Detect which cell encompasses the target text, then output its [X, Y] center coordinate. 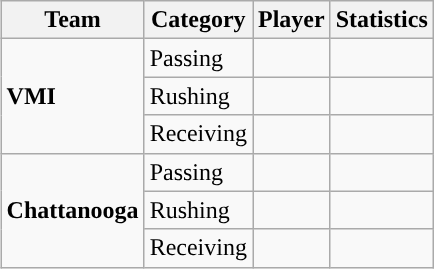
Chattanooga [72, 210]
Player [291, 20]
Category [198, 20]
Team [72, 20]
VMI [72, 96]
Statistics [382, 20]
